Return (x, y) of the center of cell containing provided text 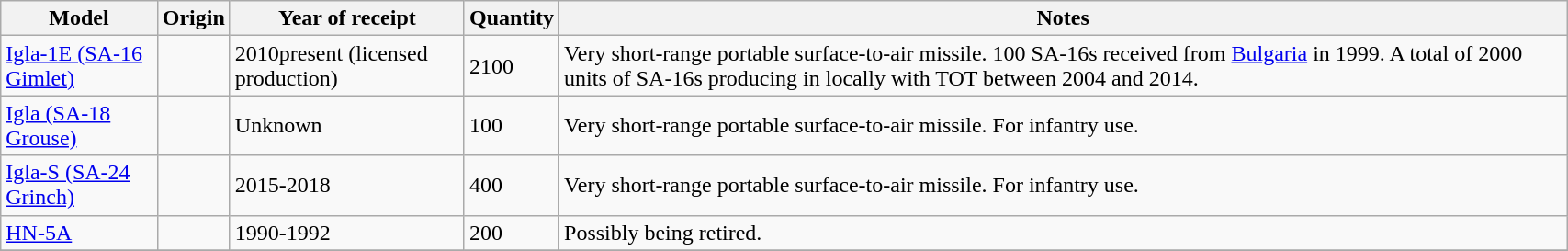
200 (511, 233)
Notes (1064, 18)
Origin (193, 18)
400 (511, 186)
100 (511, 125)
Possibly being retired. (1064, 233)
Year of receipt (347, 18)
Igla-S (SA-24 Grinch) (79, 186)
1990-1992 (347, 233)
Unknown (347, 125)
2010present (licensed production) (347, 66)
Igla (SA-18 Grouse) (79, 125)
Model (79, 18)
Quantity (511, 18)
2015-2018 (347, 186)
2100 (511, 66)
HN-5A (79, 233)
Igla-1E (SA-16 Gimlet) (79, 66)
